Find where the given text appears and provide that cell's center as (x, y) coordinate. 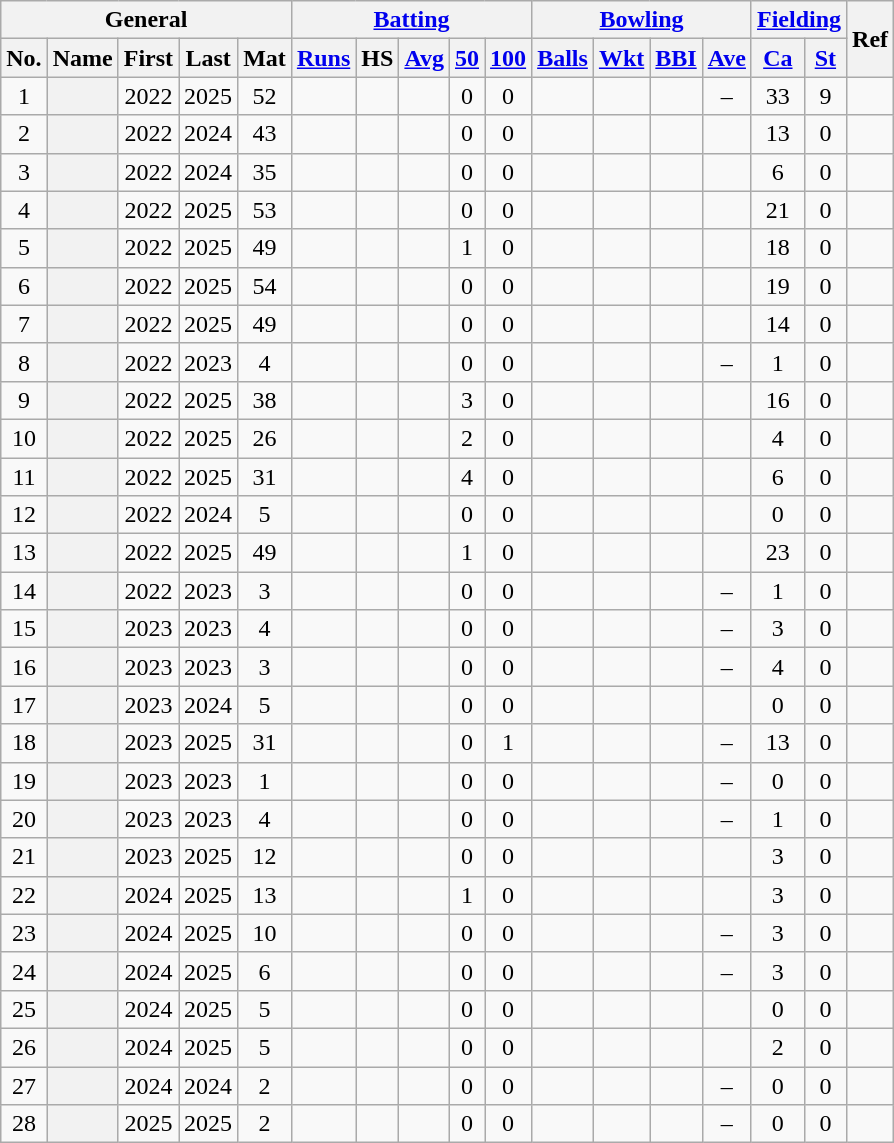
53 (265, 210)
17 (24, 705)
20 (24, 819)
35 (265, 172)
First (148, 58)
Fielding (798, 20)
38 (265, 400)
Avg (424, 58)
7 (24, 324)
27 (24, 1085)
33 (778, 96)
100 (508, 58)
Bowling (642, 20)
Ca (778, 58)
Wkt (621, 58)
Batting (411, 20)
25 (24, 1009)
43 (265, 134)
Last (208, 58)
Name (82, 58)
15 (24, 629)
Runs (323, 58)
Balls (563, 58)
Ave (726, 58)
General (146, 20)
No. (24, 58)
Mat (265, 58)
52 (265, 96)
50 (466, 58)
St (825, 58)
28 (24, 1124)
24 (24, 971)
Ref (870, 39)
BBI (676, 58)
8 (24, 362)
54 (265, 286)
11 (24, 477)
22 (24, 895)
HS (378, 58)
